Scan for the cell matching the given text and deliver its [x, y] coordinate at center. 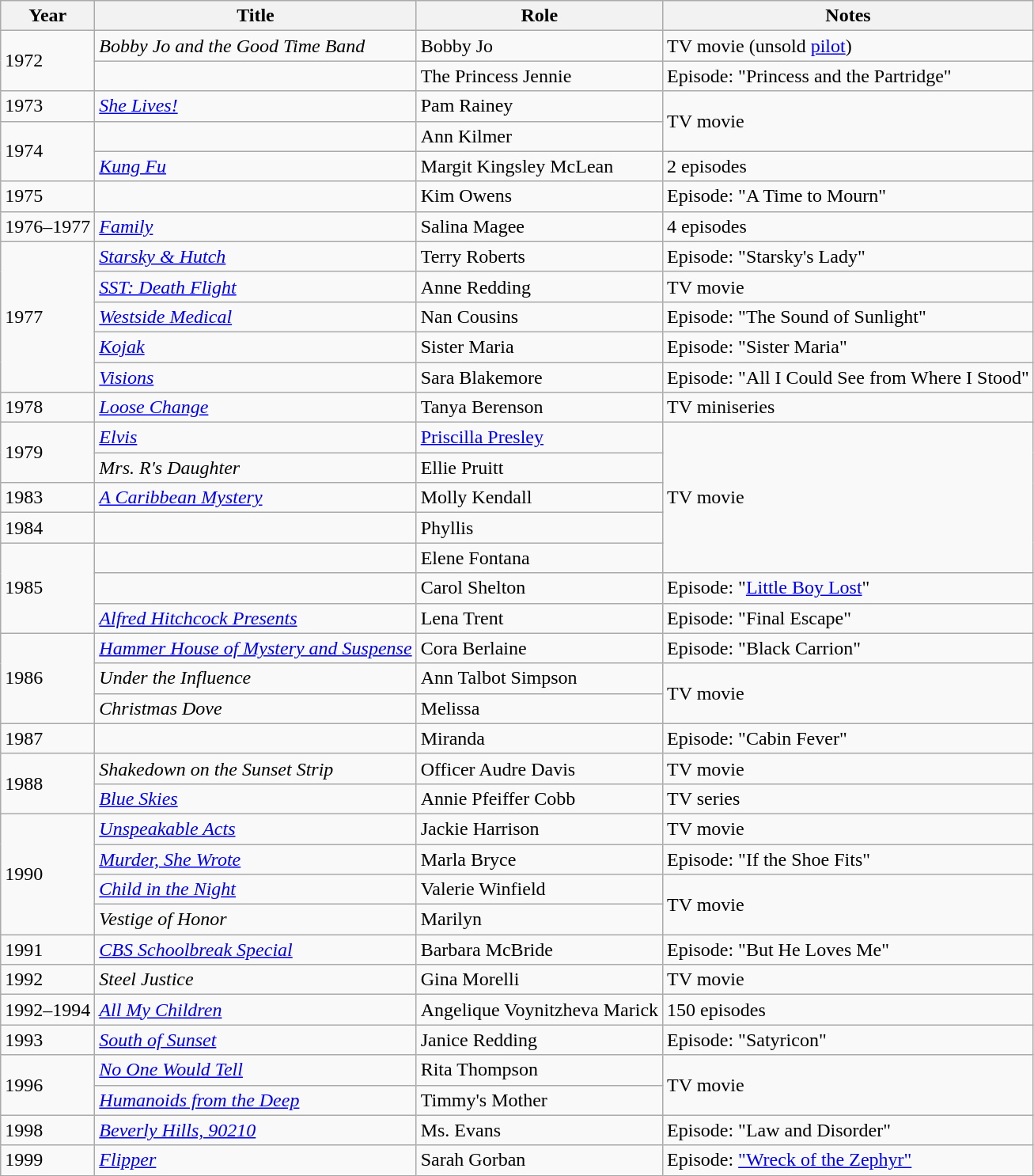
TV miniseries [848, 408]
Margit Kingsley McLean [540, 166]
Anne Redding [540, 286]
Beverly Hills, 90210 [256, 1130]
Vestige of Honor [256, 920]
Family [256, 226]
4 episodes [848, 226]
Sarah Gorban [540, 1160]
Episode: "Law and Disorder" [848, 1130]
1986 [47, 678]
Episode: "All I Could See from Where I Stood" [848, 377]
Bobby Jo [540, 46]
Hammer House of Mystery and Suspense [256, 648]
Sara Blakemore [540, 377]
Jackie Harrison [540, 829]
Episode: "If the Shoe Fits" [848, 859]
2 episodes [848, 166]
Year [47, 16]
Janice Redding [540, 1040]
Timmy's Mother [540, 1100]
1990 [47, 874]
She Lives! [256, 106]
1998 [47, 1130]
SST: Death Flight [256, 286]
Christmas Dove [256, 708]
Annie Pfeiffer Cobb [540, 799]
Episode: "Satyricon" [848, 1040]
Pam Rainey [540, 106]
Nan Cousins [540, 317]
Starsky & Hutch [256, 256]
Salina Magee [540, 226]
1992–1994 [47, 1010]
Episode: "Final Escape" [848, 618]
Ann Kilmer [540, 136]
1992 [47, 980]
Flipper [256, 1160]
1985 [47, 588]
Ellie Pruitt [540, 468]
Elvis [256, 438]
Notes [848, 16]
Marla Bryce [540, 859]
Miranda [540, 738]
TV movie (unsold pilot) [848, 46]
1987 [47, 738]
1975 [47, 196]
Bobby Jo and the Good Time Band [256, 46]
All My Children [256, 1010]
Episode: "Starsky's Lady" [848, 256]
TV series [848, 799]
1999 [47, 1160]
Episode: "But He Loves Me" [848, 950]
1974 [47, 151]
The Princess Jennie [540, 76]
Episode: "Little Boy Lost" [848, 588]
1991 [47, 950]
Episode: "The Sound of Sunlight" [848, 317]
1993 [47, 1040]
Title [256, 16]
Westside Medical [256, 317]
Tanya Berenson [540, 408]
Kim Owens [540, 196]
1988 [47, 783]
Barbara McBride [540, 950]
No One Would Tell [256, 1070]
Murder, She Wrote [256, 859]
Episode: "Wreck of the Zephyr" [848, 1160]
A Caribbean Mystery [256, 498]
Episode: "Sister Maria" [848, 347]
1983 [47, 498]
Phyllis [540, 528]
1972 [47, 61]
South of Sunset [256, 1040]
1976–1977 [47, 226]
Elene Fontana [540, 558]
150 episodes [848, 1010]
Under the Influence [256, 678]
Cora Berlaine [540, 648]
1979 [47, 453]
Episode: "Cabin Fever" [848, 738]
Priscilla Presley [540, 438]
Melissa [540, 708]
Valerie Winfield [540, 890]
Ann Talbot Simpson [540, 678]
Ms. Evans [540, 1130]
Episode: "A Time to Mourn" [848, 196]
Visions [256, 377]
Molly Kendall [540, 498]
Mrs. R's Daughter [256, 468]
Steel Justice [256, 980]
Kung Fu [256, 166]
Angelique Voynitzheva Marick [540, 1010]
Humanoids from the Deep [256, 1100]
Terry Roberts [540, 256]
Sister Maria [540, 347]
1977 [47, 317]
Marilyn [540, 920]
1973 [47, 106]
1984 [47, 528]
1996 [47, 1085]
Episode: "Princess and the Partridge" [848, 76]
Blue Skies [256, 799]
Rita Thompson [540, 1070]
Lena Trent [540, 618]
Episode: "Black Carrion" [848, 648]
Gina Morelli [540, 980]
Unspeakable Acts [256, 829]
Kojak [256, 347]
Role [540, 16]
Child in the Night [256, 890]
1978 [47, 408]
CBS Schoolbreak Special [256, 950]
Officer Audre Davis [540, 768]
Carol Shelton [540, 588]
Loose Change [256, 408]
Shakedown on the Sunset Strip [256, 768]
Alfred Hitchcock Presents [256, 618]
